Extract the [x, y] coordinate from the center of the cell holding the provided text.  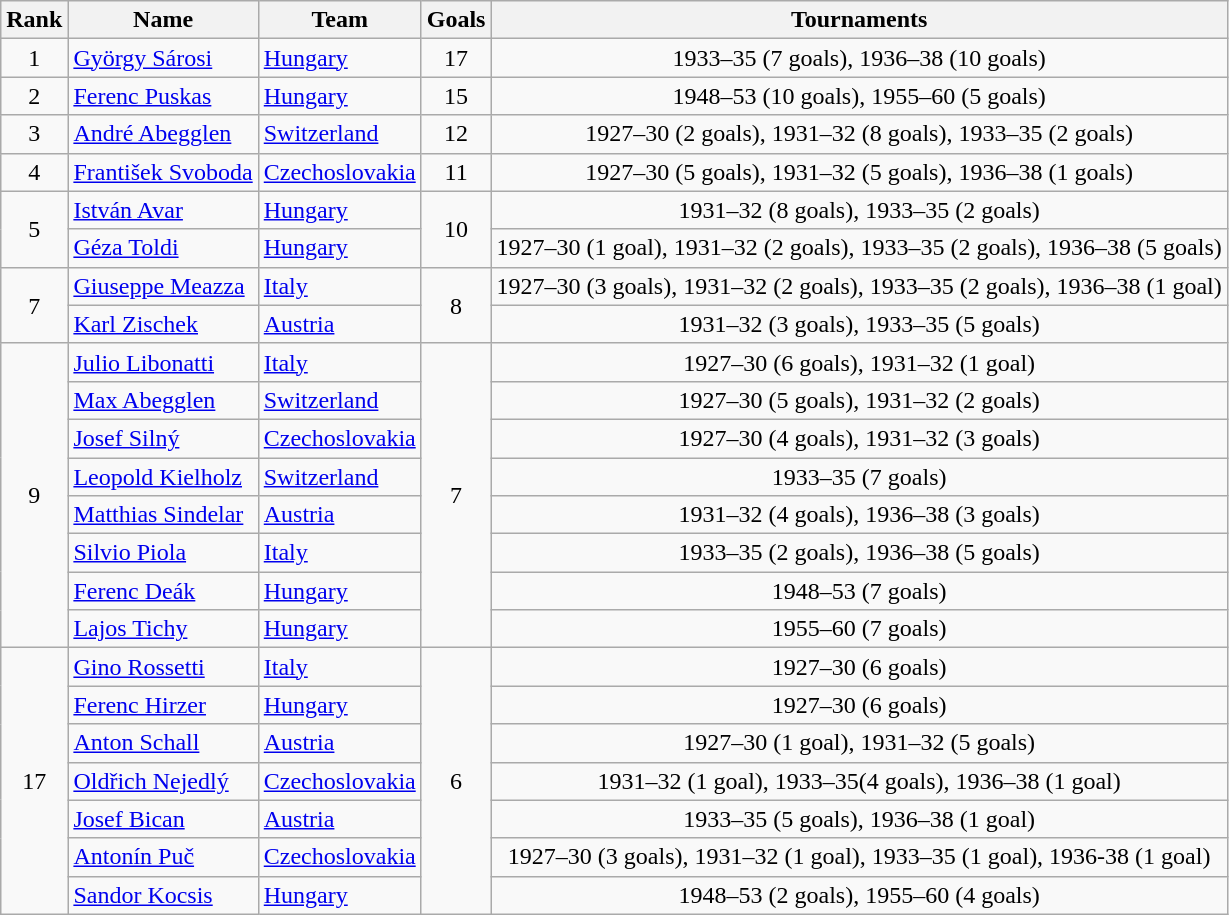
Team [340, 20]
1 [34, 58]
Antonín Puč [163, 857]
1933–35 (5 goals), 1936–38 (1 goal) [859, 819]
5 [34, 229]
6 [456, 781]
Sandor Kocsis [163, 895]
Oldřich Nejedlý [163, 781]
1927–30 (2 goals), 1931–32 (8 goals), 1933–35 (2 goals) [859, 134]
15 [456, 96]
Josef Silný [163, 438]
1927–30 (6 goals), 1931–32 (1 goal) [859, 362]
4 [34, 172]
1931–32 (8 goals), 1933–35 (2 goals) [859, 210]
André Abegglen [163, 134]
2 [34, 96]
István Avar [163, 210]
1927–30 (1 goal), 1931–32 (2 goals), 1933–35 (2 goals), 1936–38 (5 goals) [859, 248]
Ferenc Hirzer [163, 705]
František Svoboda [163, 172]
1931–32 (1 goal), 1933–35(4 goals), 1936–38 (1 goal) [859, 781]
Name [163, 20]
1927–30 (4 goals), 1931–32 (3 goals) [859, 438]
1927–30 (1 goal), 1931–32 (5 goals) [859, 743]
Silvio Piola [163, 553]
1948–53 (10 goals), 1955–60 (5 goals) [859, 96]
Tournaments [859, 20]
Karl Zischek [163, 324]
1933–35 (7 goals) [859, 477]
1933–35 (7 goals), 1936–38 (10 goals) [859, 58]
3 [34, 134]
1955–60 (7 goals) [859, 629]
Anton Schall [163, 743]
Max Abegglen [163, 400]
1948–53 (2 goals), 1955–60 (4 goals) [859, 895]
Giuseppe Meazza [163, 286]
8 [456, 305]
Lajos Tichy [163, 629]
1927–30 (5 goals), 1931–32 (5 goals), 1936–38 (1 goals) [859, 172]
Géza Toldi [163, 248]
10 [456, 229]
Gino Rossetti [163, 667]
Julio Libonatti [163, 362]
9 [34, 495]
György Sárosi [163, 58]
1927–30 (3 goals), 1931–32 (2 goals), 1933–35 (2 goals), 1936–38 (1 goal) [859, 286]
1927–30 (3 goals), 1931–32 (1 goal), 1933–35 (1 goal), 1936-38 (1 goal) [859, 857]
12 [456, 134]
Ferenc Puskas [163, 96]
1931–32 (4 goals), 1936–38 (3 goals) [859, 515]
1931–32 (3 goals), 1933–35 (5 goals) [859, 324]
Goals [456, 20]
Ferenc Deák [163, 591]
11 [456, 172]
1927–30 (5 goals), 1931–32 (2 goals) [859, 400]
Rank [34, 20]
Josef Bican [163, 819]
1948–53 (7 goals) [859, 591]
Leopold Kielholz [163, 477]
Matthias Sindelar [163, 515]
1933–35 (2 goals), 1936–38 (5 goals) [859, 553]
